From the cell containing the given text, extract its center point as (X, Y) coordinate. 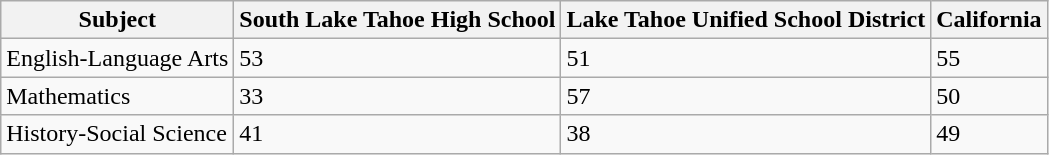
Mathematics (118, 96)
49 (989, 134)
History-Social Science (118, 134)
55 (989, 58)
53 (398, 58)
South Lake Tahoe High School (398, 20)
California (989, 20)
38 (746, 134)
English-Language Arts (118, 58)
41 (398, 134)
Subject (118, 20)
51 (746, 58)
33 (398, 96)
Lake Tahoe Unified School District (746, 20)
50 (989, 96)
57 (746, 96)
